For the text-containing cell, return its midpoint in [X, Y] coordinate format. 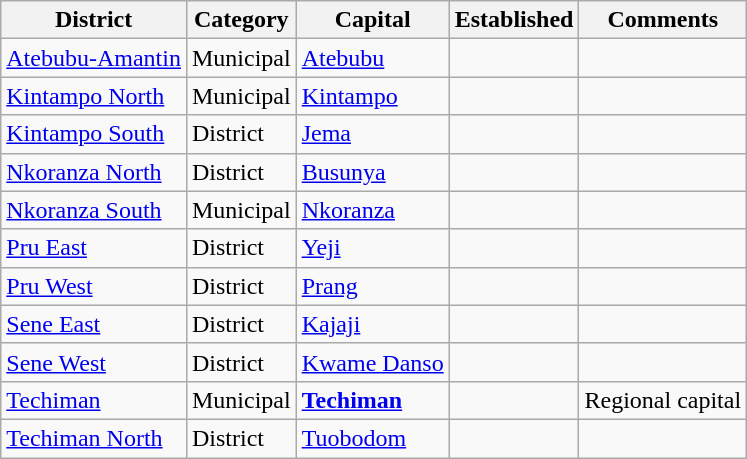
Category [241, 20]
Atebubu [372, 58]
Kajaji [372, 324]
Kintampo South [94, 134]
Prang [372, 286]
Kintampo North [94, 96]
Kwame Danso [372, 362]
Nkoranza South [94, 210]
Kintampo [372, 96]
Pru East [94, 248]
Nkoranza [372, 210]
Sene East [94, 324]
Nkoranza North [94, 172]
Pru West [94, 286]
Sene West [94, 362]
Established [514, 20]
Jema [372, 134]
Atebubu-Amantin [94, 58]
Yeji [372, 248]
Regional capital [663, 400]
Capital [372, 20]
Techiman North [94, 438]
Comments [663, 20]
Busunya [372, 172]
Tuobodom [372, 438]
